Determine the [X, Y] coordinate at the center of the cell enclosing the given text.  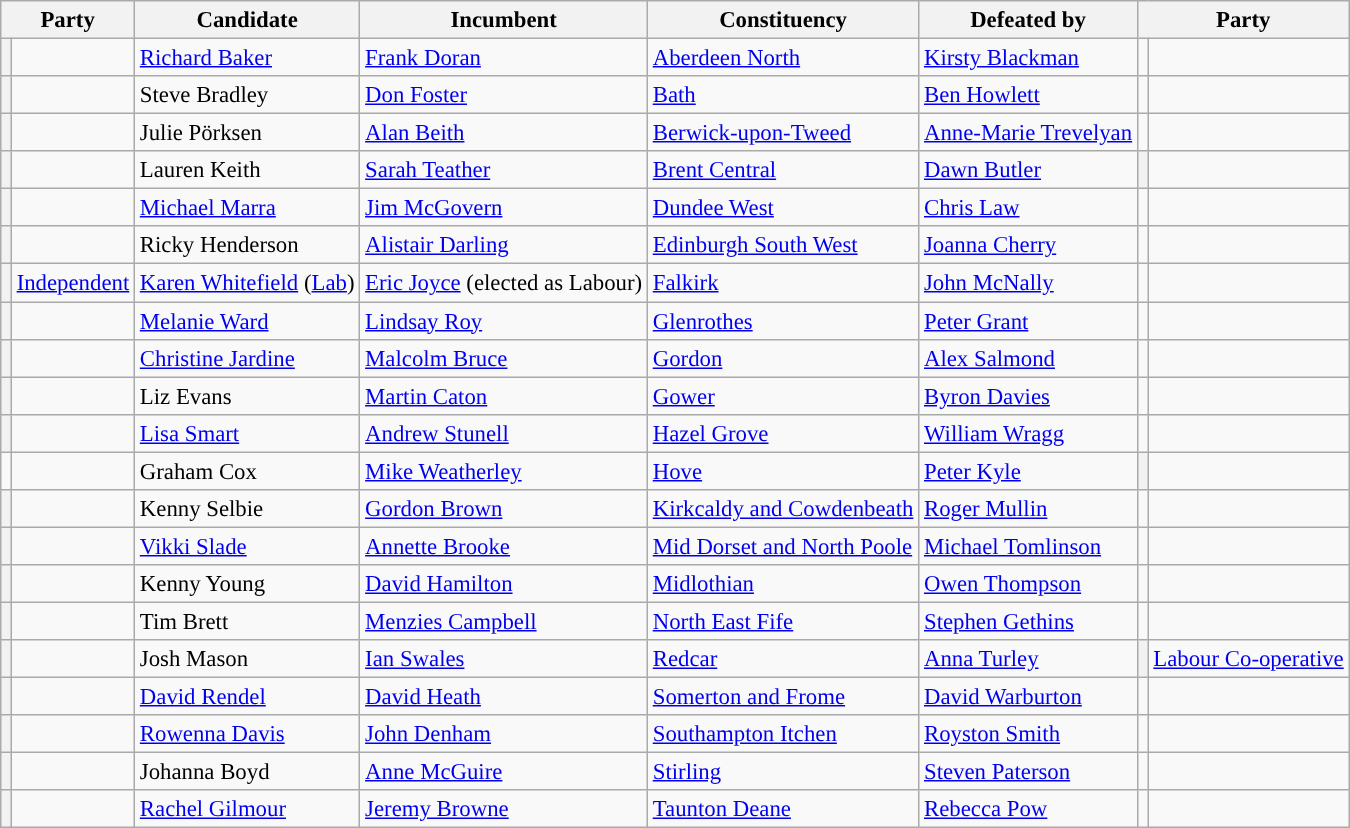
Rachel Gilmour [248, 809]
Aberdeen North [782, 58]
Frank Doran [504, 58]
Bath [782, 95]
Andrew Stunell [504, 433]
Glenrothes [782, 321]
Michael Tomlinson [1028, 546]
Kenny Young [248, 584]
Constituency [782, 20]
Annette Brooke [504, 546]
Liz Evans [248, 396]
Tim Brett [248, 621]
Julie Pörksen [248, 133]
Martin Caton [504, 396]
Lisa Smart [248, 433]
Malcolm Bruce [504, 358]
Kirsty Blackman [1028, 58]
Johanna Boyd [248, 772]
Ricky Henderson [248, 245]
Byron Davies [1028, 396]
Steve Bradley [248, 95]
Mid Dorset and North Poole [782, 546]
Kirkcaldy and Cowdenbeath [782, 509]
Anne McGuire [504, 772]
Royston Smith [1028, 734]
Michael Marra [248, 208]
Eric Joyce (elected as Labour) [504, 283]
Redcar [782, 659]
Stephen Gethins [1028, 621]
Dundee West [782, 208]
Lauren Keith [248, 170]
John Denham [504, 734]
Somerton and Frome [782, 697]
Incumbent [504, 20]
Alex Salmond [1028, 358]
Defeated by [1028, 20]
Brent Central [782, 170]
David Hamilton [504, 584]
Menzies Campbell [504, 621]
Vikki Slade [248, 546]
Edinburgh South West [782, 245]
Roger Mullin [1028, 509]
Labour Co-operative [1248, 659]
Owen Thompson [1028, 584]
Christine Jardine [248, 358]
Peter Grant [1028, 321]
Karen Whitefield (Lab) [248, 283]
Stirling [782, 772]
Mike Weatherley [504, 471]
Richard Baker [248, 58]
William Wragg [1028, 433]
Independent [72, 283]
John McNally [1028, 283]
Anne-Marie Trevelyan [1028, 133]
David Warburton [1028, 697]
Alan Beith [504, 133]
Anna Turley [1028, 659]
Falkirk [782, 283]
Hazel Grove [782, 433]
Steven Paterson [1028, 772]
David Heath [504, 697]
Gordon [782, 358]
David Rendel [248, 697]
Midlothian [782, 584]
Rebecca Pow [1028, 809]
Joanna Cherry [1028, 245]
Josh Mason [248, 659]
Gower [782, 396]
Graham Cox [248, 471]
Sarah Teather [504, 170]
Alistair Darling [504, 245]
Dawn Butler [1028, 170]
Peter Kyle [1028, 471]
Hove [782, 471]
Taunton Deane [782, 809]
Don Foster [504, 95]
Melanie Ward [248, 321]
Ian Swales [504, 659]
Jim McGovern [504, 208]
Berwick-upon-Tweed [782, 133]
Lindsay Roy [504, 321]
Candidate [248, 20]
Gordon Brown [504, 509]
Ben Howlett [1028, 95]
North East Fife [782, 621]
Jeremy Browne [504, 809]
Rowenna Davis [248, 734]
Chris Law [1028, 208]
Southampton Itchen [782, 734]
Kenny Selbie [248, 509]
